Output the (X, Y) coordinate of the center of the cell containing the given text.  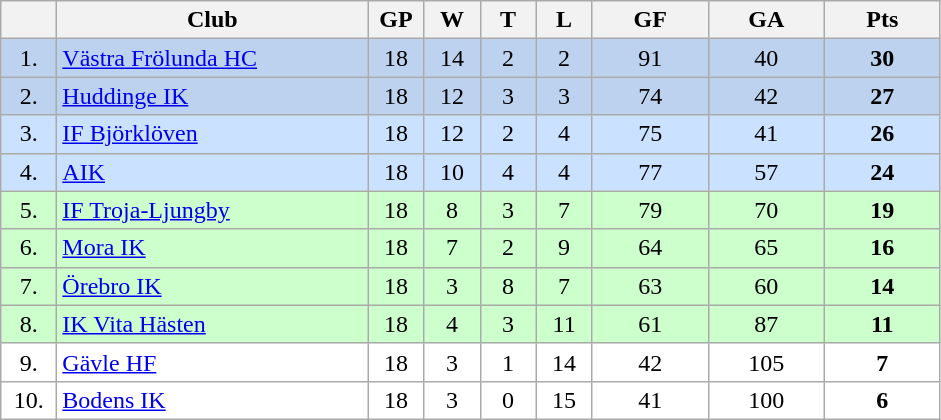
60 (766, 286)
Club (212, 20)
6 (882, 400)
77 (650, 172)
IF Björklöven (212, 134)
W (452, 20)
6. (29, 248)
57 (766, 172)
AIK (212, 172)
16 (882, 248)
Västra Frölunda HC (212, 58)
7. (29, 286)
0 (508, 400)
2. (29, 96)
5. (29, 210)
65 (766, 248)
Bodens IK (212, 400)
GF (650, 20)
IK Vita Hästen (212, 324)
IF Troja-Ljungby (212, 210)
Pts (882, 20)
24 (882, 172)
61 (650, 324)
19 (882, 210)
40 (766, 58)
9. (29, 362)
63 (650, 286)
64 (650, 248)
70 (766, 210)
75 (650, 134)
26 (882, 134)
8. (29, 324)
15 (564, 400)
Örebro IK (212, 286)
1 (508, 362)
100 (766, 400)
79 (650, 210)
Gävle HF (212, 362)
3. (29, 134)
87 (766, 324)
Mora IK (212, 248)
1. (29, 58)
L (564, 20)
30 (882, 58)
9 (564, 248)
105 (766, 362)
4. (29, 172)
Huddinge IK (212, 96)
91 (650, 58)
GA (766, 20)
10 (452, 172)
10. (29, 400)
T (508, 20)
GP (396, 20)
74 (650, 96)
27 (882, 96)
